Find where the given text appears and provide that cell's center as [X, Y] coordinate. 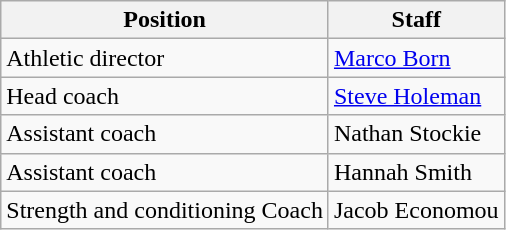
Athletic director [165, 58]
Position [165, 20]
Marco Born [416, 58]
Jacob Economou [416, 210]
Head coach [165, 96]
Nathan Stockie [416, 134]
Hannah Smith [416, 172]
Strength and conditioning Coach [165, 210]
Steve Holeman [416, 96]
Staff [416, 20]
